Provide the (x, y) coordinate of the cell's center where the given text is located.  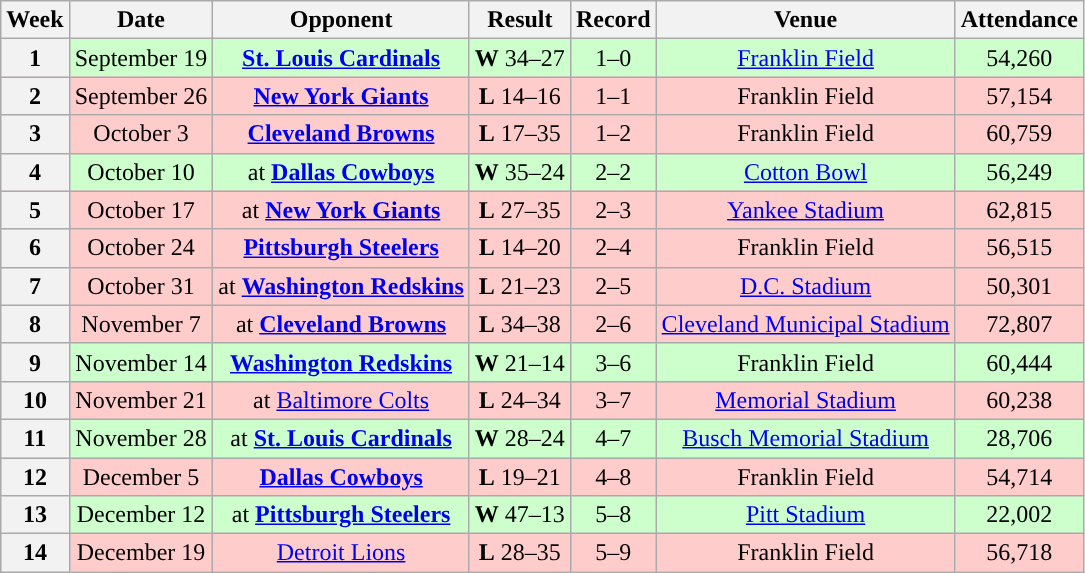
W 34–27 (520, 58)
L 28–35 (520, 553)
Opponent (341, 20)
at Dallas Cowboys (341, 172)
November 21 (141, 400)
12 (35, 477)
1–1 (613, 96)
Dallas Cowboys (341, 477)
2–5 (613, 286)
56,515 (1019, 248)
60,759 (1019, 134)
at Baltimore Colts (341, 400)
Memorial Stadium (806, 400)
Record (613, 20)
56,718 (1019, 553)
5–9 (613, 553)
5–8 (613, 515)
L 17–35 (520, 134)
10 (35, 400)
4–8 (613, 477)
at Washington Redskins (341, 286)
2–6 (613, 324)
3 (35, 134)
4–7 (613, 438)
at New York Giants (341, 210)
November 7 (141, 324)
3–7 (613, 400)
Cotton Bowl (806, 172)
October 10 (141, 172)
October 3 (141, 134)
L 24–34 (520, 400)
2 (35, 96)
5 (35, 210)
9 (35, 362)
New York Giants (341, 96)
1–2 (613, 134)
Detroit Lions (341, 553)
October 24 (141, 248)
13 (35, 515)
2–4 (613, 248)
8 (35, 324)
Pitt Stadium (806, 515)
November 28 (141, 438)
1–0 (613, 58)
October 31 (141, 286)
4 (35, 172)
28,706 (1019, 438)
62,815 (1019, 210)
September 19 (141, 58)
Busch Memorial Stadium (806, 438)
L 14–16 (520, 96)
Washington Redskins (341, 362)
December 19 (141, 553)
56,249 (1019, 172)
September 26 (141, 96)
72,807 (1019, 324)
W 47–13 (520, 515)
Cleveland Municipal Stadium (806, 324)
Attendance (1019, 20)
at Pittsburgh Steelers (341, 515)
22,002 (1019, 515)
at Cleveland Browns (341, 324)
Venue (806, 20)
60,444 (1019, 362)
October 17 (141, 210)
Cleveland Browns (341, 134)
Pittsburgh Steelers (341, 248)
Result (520, 20)
St. Louis Cardinals (341, 58)
W 35–24 (520, 172)
L 19–21 (520, 477)
Yankee Stadium (806, 210)
2–2 (613, 172)
D.C. Stadium (806, 286)
11 (35, 438)
50,301 (1019, 286)
3–6 (613, 362)
60,238 (1019, 400)
L 34–38 (520, 324)
54,714 (1019, 477)
1 (35, 58)
December 5 (141, 477)
7 (35, 286)
Week (35, 20)
2–3 (613, 210)
14 (35, 553)
at St. Louis Cardinals (341, 438)
L 27–35 (520, 210)
November 14 (141, 362)
6 (35, 248)
57,154 (1019, 96)
December 12 (141, 515)
Date (141, 20)
W 28–24 (520, 438)
W 21–14 (520, 362)
54,260 (1019, 58)
L 21–23 (520, 286)
L 14–20 (520, 248)
